From the cell containing the given text, extract its center point as (x, y) coordinate. 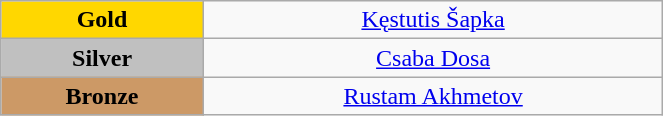
Rustam Akhmetov (432, 96)
Csaba Dosa (432, 58)
Silver (102, 58)
Kęstutis Šapka (432, 20)
Gold (102, 20)
Bronze (102, 96)
